Scan for the cell matching the given text and deliver its (x, y) coordinate at center. 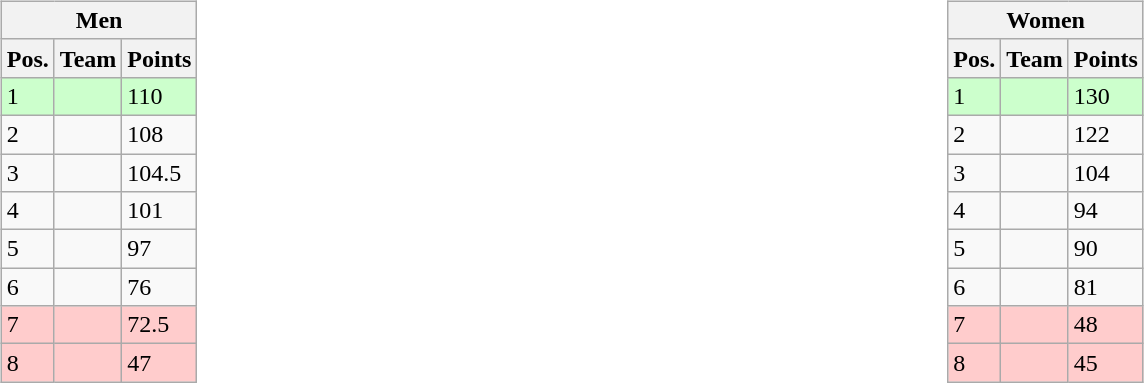
Women (1046, 20)
Men (99, 20)
47 (160, 363)
48 (1106, 325)
104 (1106, 173)
94 (1106, 211)
101 (160, 211)
110 (160, 96)
97 (160, 249)
72.5 (160, 325)
90 (1106, 249)
104.5 (160, 173)
81 (1106, 287)
108 (160, 134)
122 (1106, 134)
45 (1106, 363)
76 (160, 287)
130 (1106, 96)
